From the cell containing the given text, extract its center point as (X, Y) coordinate. 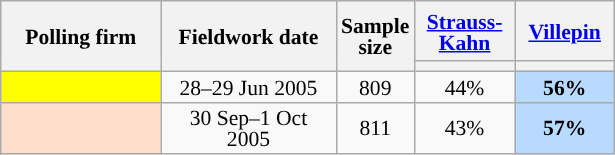
57% (565, 128)
30 Sep–1 Oct 2005 (248, 128)
28–29 Jun 2005 (248, 86)
809 (375, 86)
Samplesize (375, 36)
Strauss-Kahn (464, 31)
56% (565, 86)
43% (464, 128)
Villepin (565, 31)
Polling firm (81, 36)
811 (375, 128)
44% (464, 86)
Fieldwork date (248, 36)
